Pinpoint the cell where the given text exists, returning its (X, Y) midpoint coordinate. 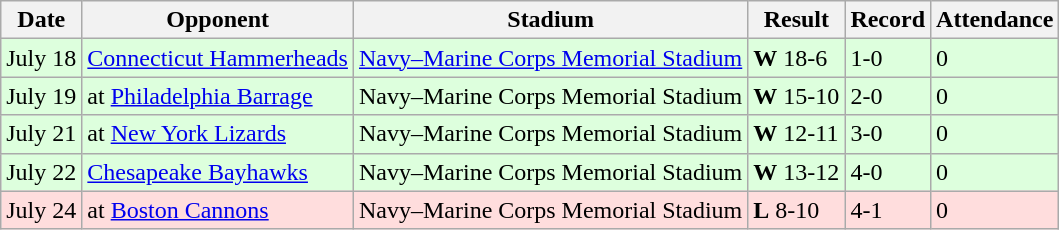
W 15-10 (796, 96)
Result (796, 20)
Record (888, 20)
W 13-12 (796, 172)
July 21 (42, 134)
at Philadelphia Barrage (218, 96)
W 12-11 (796, 134)
July 22 (42, 172)
Chesapeake Bayhawks (218, 172)
Opponent (218, 20)
W 18-6 (796, 58)
Stadium (550, 20)
at New York Lizards (218, 134)
Connecticut Hammerheads (218, 58)
Date (42, 20)
2-0 (888, 96)
July 24 (42, 210)
July 19 (42, 96)
4-0 (888, 172)
4-1 (888, 210)
L 8-10 (796, 210)
at Boston Cannons (218, 210)
3-0 (888, 134)
July 18 (42, 58)
Attendance (995, 20)
1-0 (888, 58)
